Extract the [x, y] coordinate from the center of the cell holding the provided text.  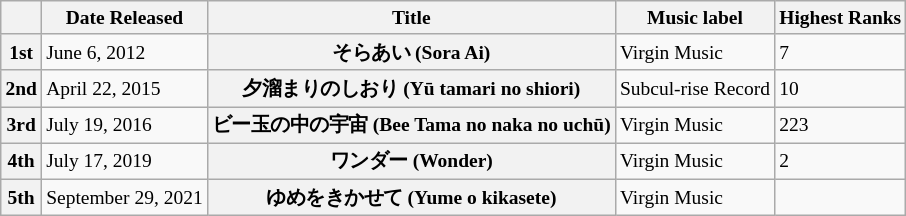
そらあい (Sora Ai) [411, 52]
Date Released [124, 18]
4th [22, 161]
2nd [22, 88]
ビー玉の中の宇宙 (Bee Tama no naka no uchū) [411, 125]
2 [840, 161]
10 [840, 88]
7 [840, 52]
Music label [694, 18]
Highest Ranks [840, 18]
夕溜まりのしおり (Yū tamari no shiori) [411, 88]
September 29, 2021 [124, 197]
April 22, 2015 [124, 88]
Subcul-rise Record [694, 88]
July 17, 2019 [124, 161]
5th [22, 197]
ワンダー (Wonder) [411, 161]
3rd [22, 125]
Title [411, 18]
223 [840, 125]
July 19, 2016 [124, 125]
June 6, 2012 [124, 52]
ゆめをきかせて (Yume o kikasete) [411, 197]
1st [22, 52]
